Pinpoint the cell where the given text exists, returning its [X, Y] midpoint coordinate. 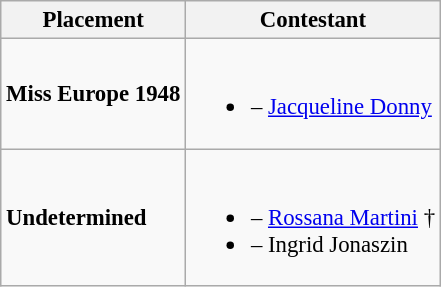
Placement [94, 20]
– Jacqueline Donny [314, 94]
– Rossana Martini † – Ingrid Jonaszin [314, 218]
Contestant [314, 20]
Miss Europe 1948 [94, 94]
Undetermined [94, 218]
